From the cell containing the given text, extract its center point as [X, Y] coordinate. 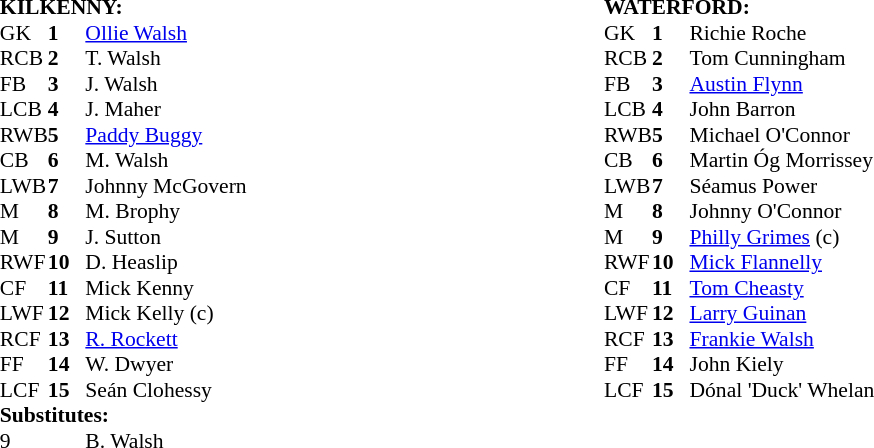
Frankie Walsh [782, 339]
Mick Kelly (c) [166, 313]
J. Maher [166, 109]
Séamus Power [782, 186]
J. Sutton [166, 237]
Austin Flynn [782, 84]
Mick Kenny [166, 288]
Johnny O'Connor [782, 211]
M. Walsh [166, 161]
Tom Cheasty [782, 288]
T. Walsh [166, 59]
John Barron [782, 109]
Seán Clohessy [166, 390]
Martin Óg Morrissey [782, 161]
M. Brophy [166, 211]
Johnny McGovern [166, 186]
Richie Roche [782, 33]
Tom Cunningham [782, 59]
J. Walsh [166, 84]
W. Dwyer [166, 365]
Substitutes: [124, 415]
D. Heaslip [166, 263]
Philly Grimes (c) [782, 237]
Michael O'Connor [782, 135]
Larry Guinan [782, 313]
Mick Flannelly [782, 263]
R. Rockett [166, 339]
Ollie Walsh [166, 33]
Paddy Buggy [166, 135]
Dónal 'Duck' Whelan [782, 390]
John Kiely [782, 365]
